For the text-containing cell, return its midpoint in [X, Y] coordinate format. 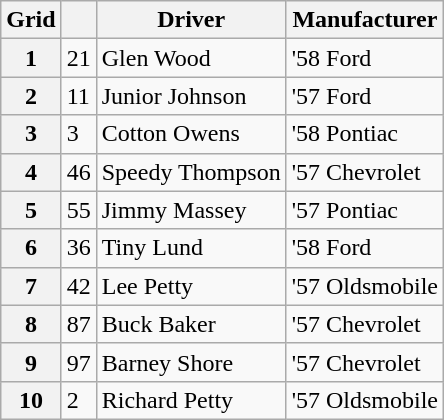
1 [31, 58]
Richard Petty [191, 400]
9 [31, 362]
8 [31, 324]
'57 Ford [364, 96]
Junior Johnson [191, 96]
Lee Petty [191, 286]
55 [78, 210]
5 [31, 210]
42 [78, 286]
36 [78, 248]
Speedy Thompson [191, 172]
Manufacturer [364, 20]
10 [31, 400]
Tiny Lund [191, 248]
Barney Shore [191, 362]
21 [78, 58]
97 [78, 362]
6 [31, 248]
'57 Pontiac [364, 210]
Glen Wood [191, 58]
Buck Baker [191, 324]
46 [78, 172]
Grid [31, 20]
4 [31, 172]
11 [78, 96]
'58 Pontiac [364, 134]
Driver [191, 20]
Cotton Owens [191, 134]
Jimmy Massey [191, 210]
87 [78, 324]
7 [31, 286]
